Locate the cell with the specified text and output its (x, y) center coordinate. 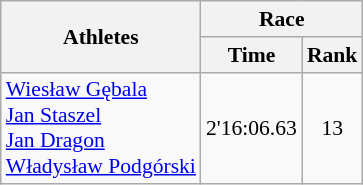
Time (252, 55)
Wiesław GębalaJan StaszelJan DragonWładysław Podgórski (101, 128)
Athletes (101, 36)
2'16:06.63 (252, 128)
13 (332, 128)
Race (282, 19)
Rank (332, 55)
